Return the (X, Y) coordinate for the center point of the cell that contains the specified text.  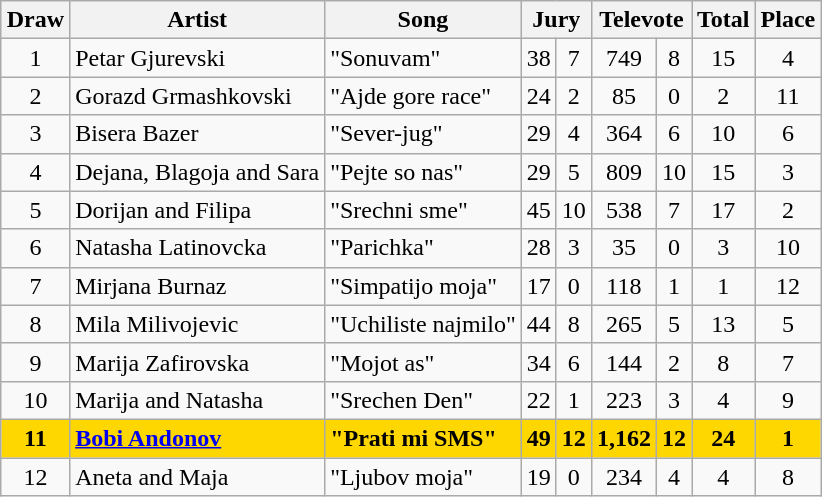
223 (624, 400)
Jury (556, 20)
"Sever-jug" (424, 134)
"Mojot as" (424, 362)
"Uchiliste najmilo" (424, 324)
34 (538, 362)
22 (538, 400)
"Prati mi SMS" (424, 438)
Mirjana Burnaz (198, 286)
85 (624, 96)
Natasha Latinovcka (198, 248)
49 (538, 438)
13 (724, 324)
Marija and Natasha (198, 400)
Petar Gjurevski (198, 58)
38 (538, 58)
28 (538, 248)
"Pejte so nas" (424, 172)
Marija Zafirovska (198, 362)
Televote (641, 20)
364 (624, 134)
538 (624, 210)
Artist (198, 20)
Dejana, Blagoja and Sara (198, 172)
1,162 (624, 438)
35 (624, 248)
"Sonuvam" (424, 58)
"Srechen Den" (424, 400)
Total (724, 20)
Bisera Bazer (198, 134)
19 (538, 477)
Draw (35, 20)
118 (624, 286)
"Simpatijo moja" (424, 286)
"Parichka" (424, 248)
"Ajde gore race" (424, 96)
809 (624, 172)
265 (624, 324)
Bobi Andonov (198, 438)
144 (624, 362)
"Srechni sme" (424, 210)
234 (624, 477)
749 (624, 58)
Aneta and Maja (198, 477)
"Ljubov moja" (424, 477)
Song (424, 20)
Mila Milivojevic (198, 324)
Gorazd Grmashkovski (198, 96)
Place (788, 20)
Dorijan and Filipa (198, 210)
45 (538, 210)
44 (538, 324)
